Capture the cell that displays the provided text and extract its (x, y) central coordinate. 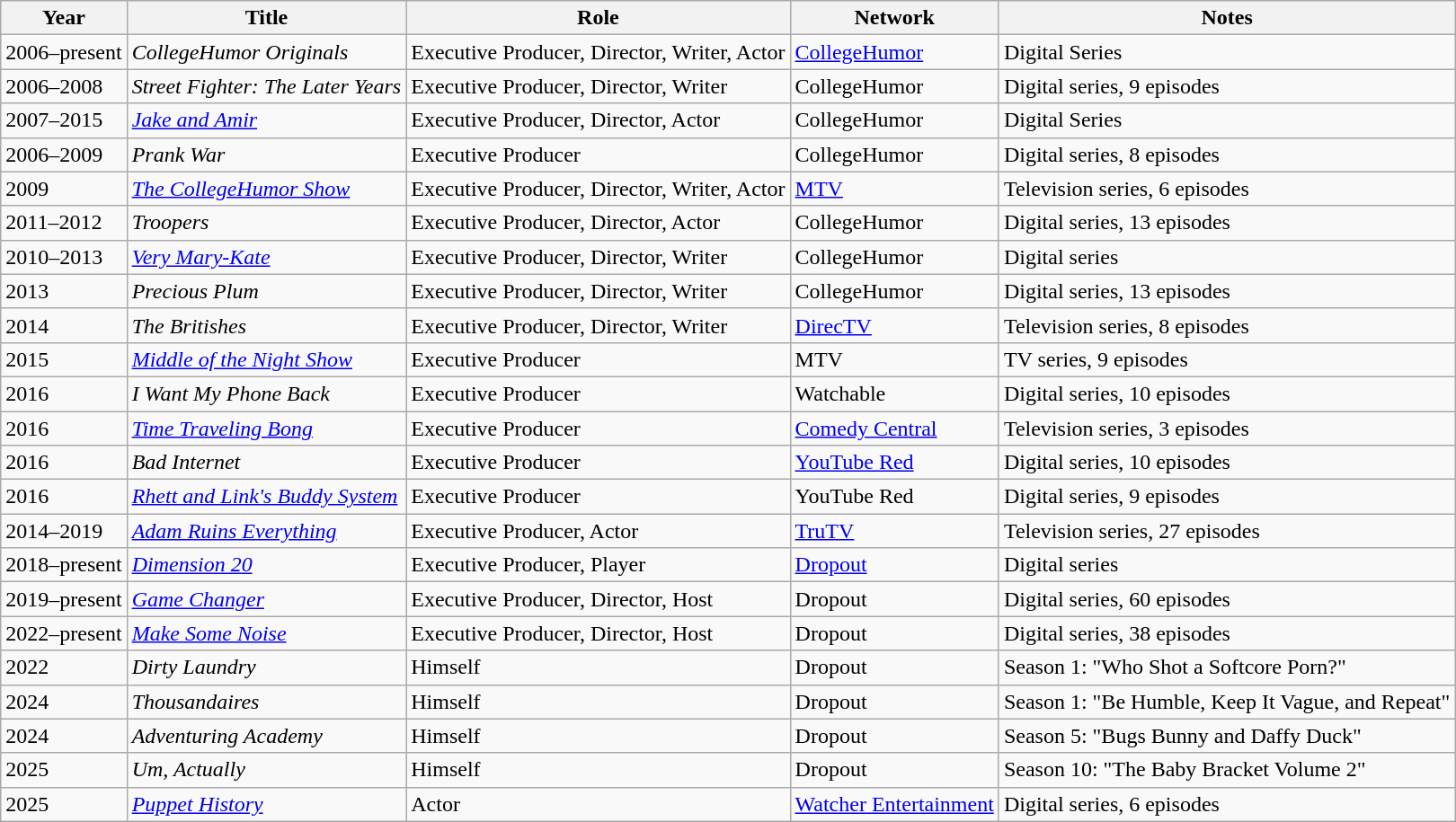
TV series, 9 episodes (1226, 359)
CollegeHumor Originals (266, 52)
Digital series, 38 episodes (1226, 633)
Very Mary-Kate (266, 257)
2011–2012 (64, 223)
Digital series, 60 episodes (1226, 599)
Watchable (894, 393)
Troopers (266, 223)
Network (894, 18)
Thousandaires (266, 702)
Puppet History (266, 804)
Street Fighter: The Later Years (266, 86)
Adventuring Academy (266, 736)
Season 1: "Who Shot a Softcore Porn?" (1226, 667)
Executive Producer, Player (599, 565)
DirecTV (894, 325)
Role (599, 18)
Title (266, 18)
2022–present (64, 633)
Game Changer (266, 599)
2013 (64, 291)
2009 (64, 189)
Make Some Noise (266, 633)
TruTV (894, 531)
2022 (64, 667)
2006–2009 (64, 155)
Dirty Laundry (266, 667)
Television series, 3 episodes (1226, 429)
Television series, 6 episodes (1226, 189)
The Britishes (266, 325)
2014 (64, 325)
2010–2013 (64, 257)
Adam Ruins Everything (266, 531)
Bad Internet (266, 463)
2018–present (64, 565)
Time Traveling Bong (266, 429)
Notes (1226, 18)
Dimension 20 (266, 565)
2006–present (64, 52)
I Want My Phone Back (266, 393)
Um, Actually (266, 770)
Prank War (266, 155)
Executive Producer, Actor (599, 531)
Season 10: "The Baby Bracket Volume 2" (1226, 770)
Year (64, 18)
2019–present (64, 599)
Television series, 27 episodes (1226, 531)
2014–2019 (64, 531)
Middle of the Night Show (266, 359)
Rhett and Link's Buddy System (266, 497)
Comedy Central (894, 429)
Jake and Amir (266, 120)
Digital series, 8 episodes (1226, 155)
Precious Plum (266, 291)
2015 (64, 359)
Actor (599, 804)
Television series, 8 episodes (1226, 325)
Watcher Entertainment (894, 804)
Season 5: "Bugs Bunny and Daffy Duck" (1226, 736)
The CollegeHumor Show (266, 189)
Digital series, 6 episodes (1226, 804)
Season 1: "Be Humble, Keep It Vague, and Repeat" (1226, 702)
2006–2008 (64, 86)
2007–2015 (64, 120)
